Determine the [x, y] coordinate at the center of the cell enclosing the given text.  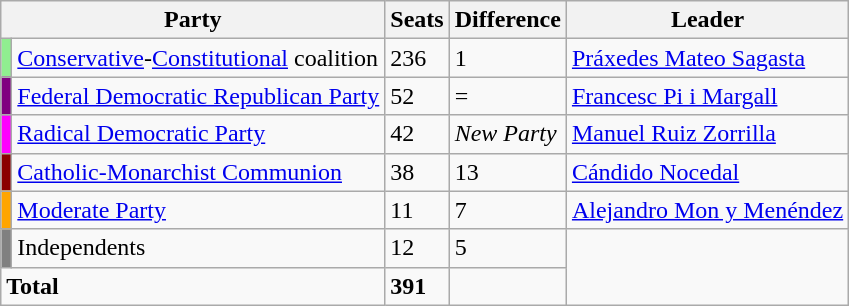
Seats [417, 20]
5 [508, 248]
52 [417, 96]
Práxedes Mateo Sagasta [707, 58]
Party [193, 20]
236 [417, 58]
Manuel Ruiz Zorrilla [707, 134]
Radical Democratic Party [198, 134]
New Party [508, 134]
12 [417, 248]
Total [193, 286]
Francesc Pi i Margall [707, 96]
1 [508, 58]
13 [508, 172]
Cándido Nocedal [707, 172]
38 [417, 172]
7 [508, 210]
Alejandro Mon y Menéndez [707, 210]
391 [417, 286]
Leader [707, 20]
Conservative-Constitutional coalition [198, 58]
Catholic-Monarchist Communion [198, 172]
Difference [508, 20]
Independents [198, 248]
11 [417, 210]
42 [417, 134]
Moderate Party [198, 210]
Federal Democratic Republican Party [198, 96]
= [508, 96]
